Detect which cell encompasses the target text, then output its (X, Y) center coordinate. 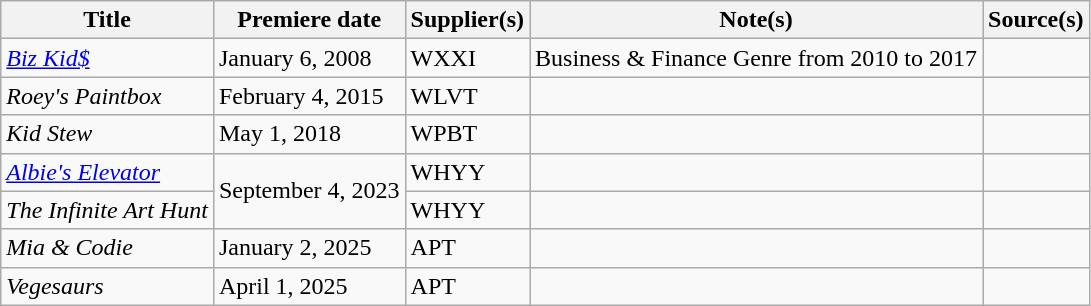
Premiere date (309, 20)
Mia & Codie (108, 248)
Title (108, 20)
Roey's Paintbox (108, 96)
Vegesaurs (108, 286)
Albie's Elevator (108, 172)
September 4, 2023 (309, 191)
Kid Stew (108, 134)
WLVT (467, 96)
Note(s) (756, 20)
February 4, 2015 (309, 96)
WPBT (467, 134)
Business & Finance Genre from 2010 to 2017 (756, 58)
The Infinite Art Hunt (108, 210)
WXXI (467, 58)
January 2, 2025 (309, 248)
Biz Kid$ (108, 58)
May 1, 2018 (309, 134)
Source(s) (1036, 20)
April 1, 2025 (309, 286)
Supplier(s) (467, 20)
January 6, 2008 (309, 58)
